From the cell containing the given text, extract its center point as [x, y] coordinate. 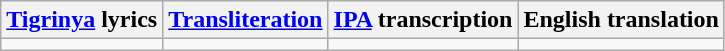
IPA transcription [423, 20]
Tigrinya lyrics [82, 20]
Transliteration [246, 20]
English translation [621, 20]
